Determine the [x, y] coordinate at the center of the cell enclosing the given text.  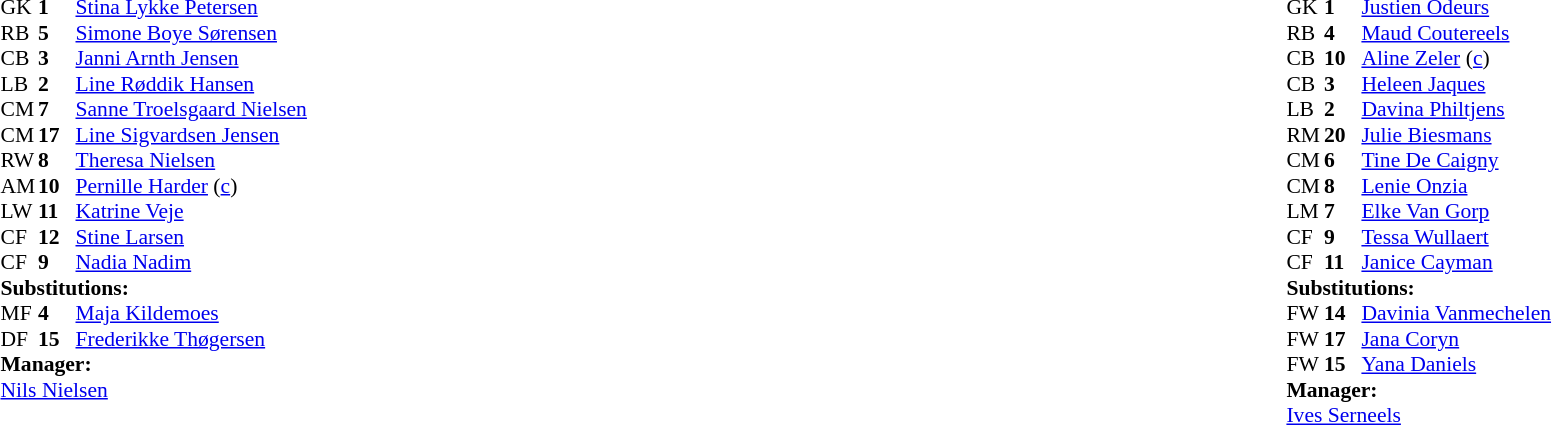
5 [57, 33]
Line Røddik Hansen [192, 84]
MF [19, 313]
LM [1305, 211]
Janni Arnth Jensen [192, 59]
Davina Philtjens [1456, 109]
Yana Daniels [1456, 365]
Tine De Caigny [1456, 161]
Pernille Harder (c) [192, 186]
Heleen Jaques [1456, 84]
Stine Larsen [192, 237]
DF [19, 339]
RW [19, 161]
6 [1343, 161]
14 [1343, 313]
Elke Van Gorp [1456, 211]
Line Sigvardsen Jensen [192, 135]
Aline Zeler (c) [1456, 59]
20 [1343, 135]
Nils Nielsen [153, 390]
Lenie Onzia [1456, 186]
Frederikke Thøgersen [192, 339]
Davinia Vanmechelen [1456, 313]
Tessa Wullaert [1456, 237]
Maud Coutereels [1456, 33]
Theresa Nielsen [192, 161]
Katrine Veje [192, 211]
Jana Coryn [1456, 339]
LW [19, 211]
Nadia Nadim [192, 263]
Simone Boye Sørensen [192, 33]
RM [1305, 135]
Sanne Troelsgaard Nielsen [192, 109]
AM [19, 186]
12 [57, 237]
Julie Biesmans [1456, 135]
Janice Cayman [1456, 263]
Maja Kildemoes [192, 313]
